Return the [x, y] coordinate for the center point of the cell that contains the specified text.  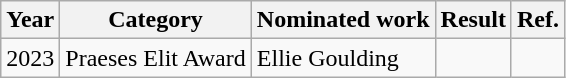
Result [473, 20]
Nominated work [343, 20]
Category [156, 20]
Ref. [538, 20]
2023 [30, 58]
Ellie Goulding [343, 58]
Praeses Elit Award [156, 58]
Year [30, 20]
